Detect which cell encompasses the target text, then output its (X, Y) center coordinate. 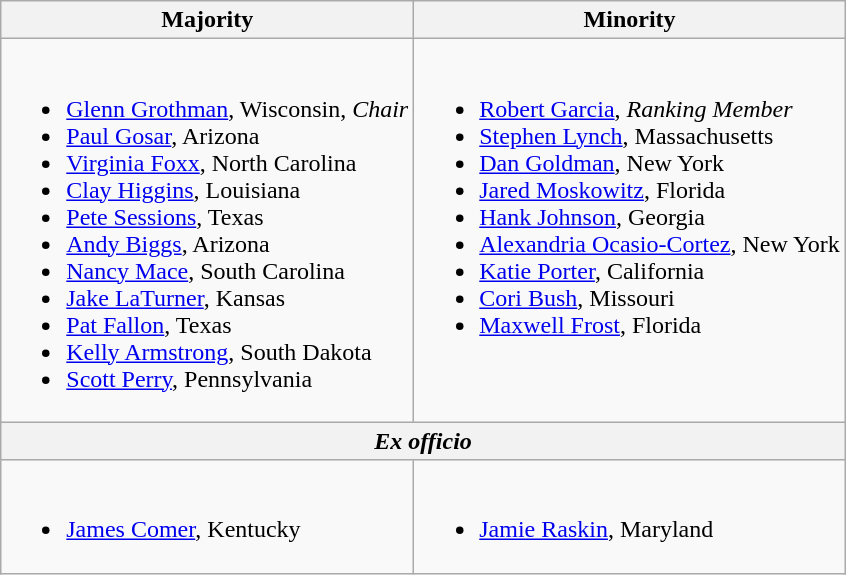
James Comer, Kentucky (208, 516)
Ex officio (424, 441)
Jamie Raskin, Maryland (630, 516)
Minority (630, 20)
Majority (208, 20)
